Search for the cell housing the specified text and yield its (X, Y) center coordinate. 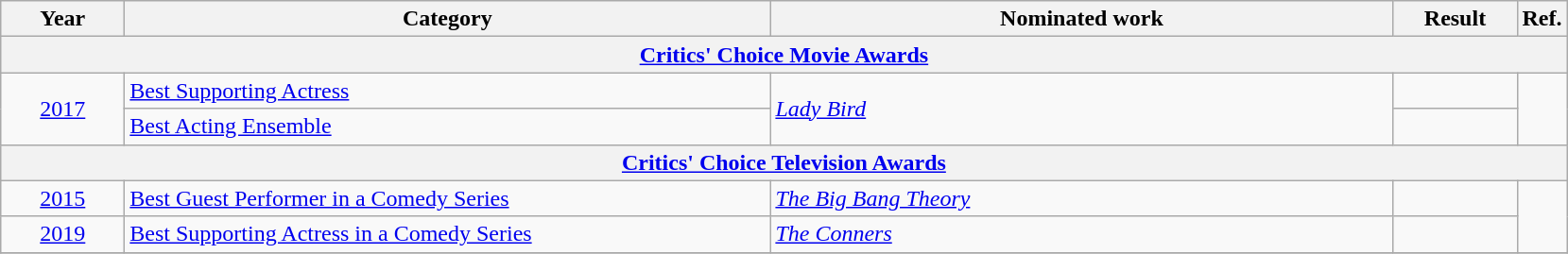
Best Guest Performer in a Comedy Series (448, 198)
Nominated work (1081, 19)
2017 (62, 109)
Category (448, 19)
Best Supporting Actress in a Comedy Series (448, 234)
Best Acting Ensemble (448, 127)
Ref. (1542, 19)
The Big Bang Theory (1081, 198)
2015 (62, 198)
Year (62, 19)
Lady Bird (1081, 109)
Best Supporting Actress (448, 91)
Critics' Choice Television Awards (784, 162)
Result (1456, 19)
The Conners (1081, 234)
Critics' Choice Movie Awards (784, 55)
2019 (62, 234)
